Pinpoint the cell where the given text exists, returning its (x, y) midpoint coordinate. 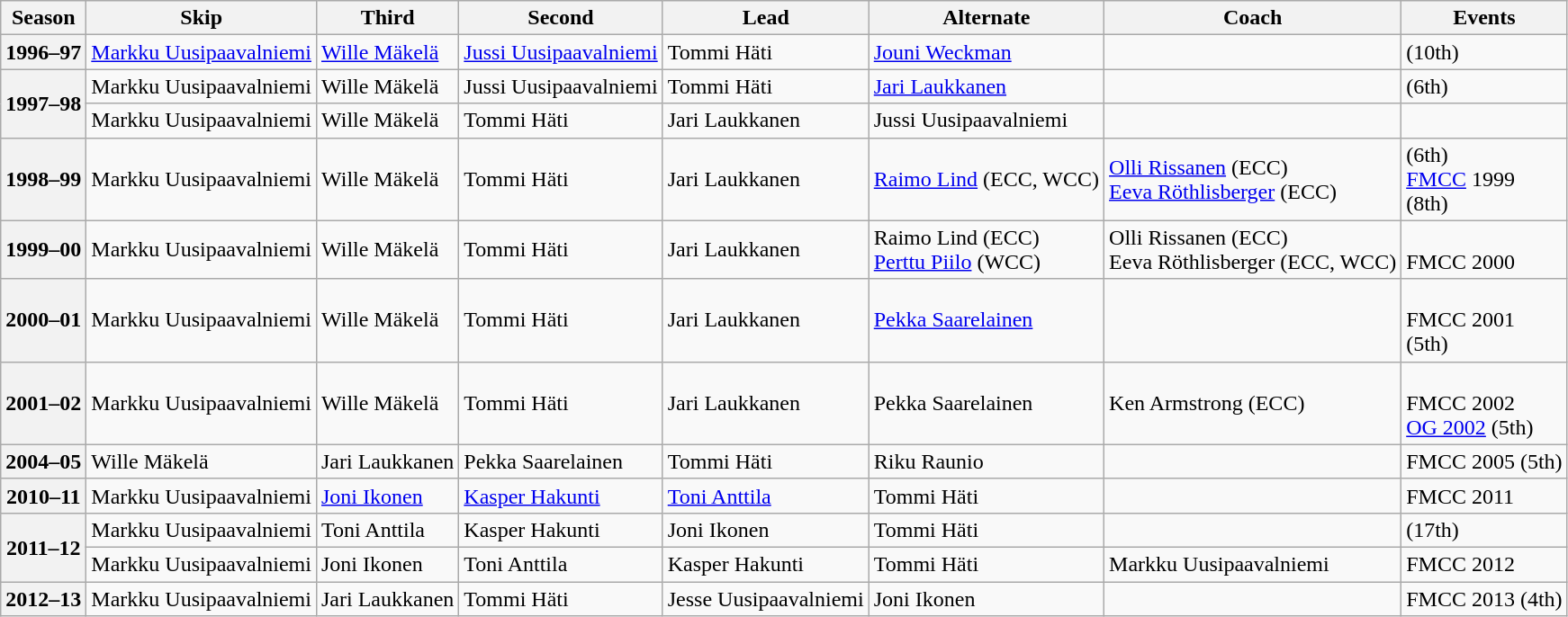
Jouni Weckman (987, 52)
Lead (765, 18)
(17th) (1484, 530)
1998–99 (43, 179)
Ken Armstrong (ECC) (1253, 403)
Riku Raunio (987, 461)
FMCC 2000 (1484, 250)
(6th) (1484, 86)
Skip (202, 18)
Third (387, 18)
Second (561, 18)
FMCC 2011 (1484, 496)
2012–13 (43, 598)
1997–98 (43, 103)
FMCC 2002 OG 2002 (5th) (1484, 403)
Alternate (987, 18)
(10th) (1484, 52)
2004–05 (43, 461)
Jesse Uusipaavalniemi (765, 598)
FMCC 2013 (4th) (1484, 598)
2011–12 (43, 547)
FMCC 2001 (5th) (1484, 320)
Olli Rissanen (ECC)Eeva Röthlisberger (ECC, WCC) (1253, 250)
2010–11 (43, 496)
Coach (1253, 18)
Events (1484, 18)
2000–01 (43, 320)
FMCC 2012 (1484, 564)
2001–02 (43, 403)
FMCC 2005 (5th) (1484, 461)
Raimo Lind (ECC, WCC) (987, 179)
(6th)FMCC 1999 (8th) (1484, 179)
1999–00 (43, 250)
Raimo Lind (ECC)Perttu Piilo (WCC) (987, 250)
Olli Rissanen (ECC)Eeva Röthlisberger (ECC) (1253, 179)
Season (43, 18)
1996–97 (43, 52)
